Search for the cell housing the specified text and yield its (x, y) center coordinate. 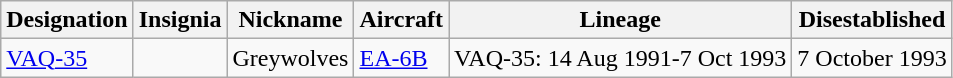
EA-6B (402, 58)
Disestablished (872, 20)
Greywolves (290, 58)
Insignia (180, 20)
Designation (67, 20)
Lineage (620, 20)
VAQ-35: 14 Aug 1991-7 Oct 1993 (620, 58)
Nickname (290, 20)
7 October 1993 (872, 58)
VAQ-35 (67, 58)
Aircraft (402, 20)
